Pinpoint the cell where the given text exists, returning its (X, Y) midpoint coordinate. 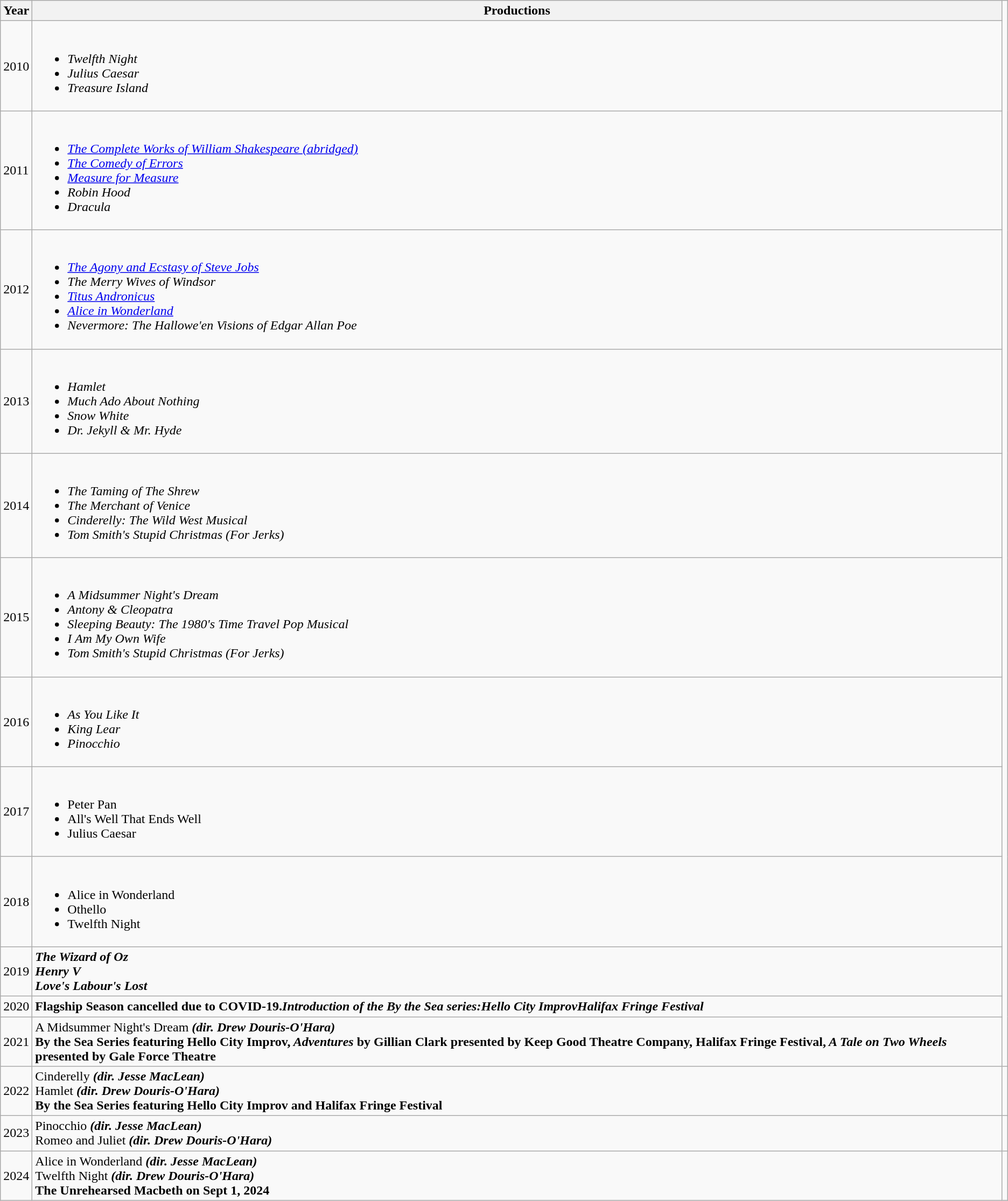
Cinderelly (dir. Jesse MacLean)Hamlet (dir. Drew Douris-O'Hara)By the Sea Series featuring Hello City Improv and Halifax Fringe Festival (517, 1091)
2016 (16, 721)
2013 (16, 401)
2022 (16, 1091)
Alice in Wonderland (dir. Jesse MacLean)Twelfth Night (dir. Drew Douris-O'Hara)The Unrehearsed Macbeth on Sept 1, 2024 (517, 1176)
2018 (16, 901)
The Agony and Ecstasy of Steve JobsThe Merry Wives of WindsorTitus AndronicusAlice in WonderlandNevermore: The Hallowe'en Visions of Edgar Allan Poe (517, 290)
2017 (16, 812)
2014 (16, 505)
Peter PanAll's Well That Ends WellJulius Caesar (517, 812)
HamletMuch Ado About NothingSnow WhiteDr. Jekyll & Mr. Hyde (517, 401)
Productions (517, 11)
The Complete Works of William Shakespeare (abridged)The Comedy of ErrorsMeasure for MeasureRobin HoodDracula (517, 170)
2011 (16, 170)
2010 (16, 66)
As You Like ItKing LearPinocchio (517, 721)
2024 (16, 1176)
Year (16, 11)
The Wizard of OzHenry VLove's Labour's Lost (517, 971)
2012 (16, 290)
Twelfth NightJulius CaesarTreasure Island (517, 66)
The Taming of The ShrewThe Merchant of VeniceCinderelly: The Wild West MusicalTom Smith's Stupid Christmas (For Jerks) (517, 505)
2020 (16, 1006)
2023 (16, 1134)
2021 (16, 1041)
Flagship Season cancelled due to COVID-19.Introduction of the By the Sea series:Hello City ImprovHalifax Fringe Festival (517, 1006)
2019 (16, 971)
Alice in WonderlandOthelloTwelfth Night (517, 901)
Pinocchio (dir. Jesse MacLean)Romeo and Juliet (dir. Drew Douris-O'Hara) (517, 1134)
2015 (16, 617)
